Pinpoint the cell where the given text exists, returning its (X, Y) midpoint coordinate. 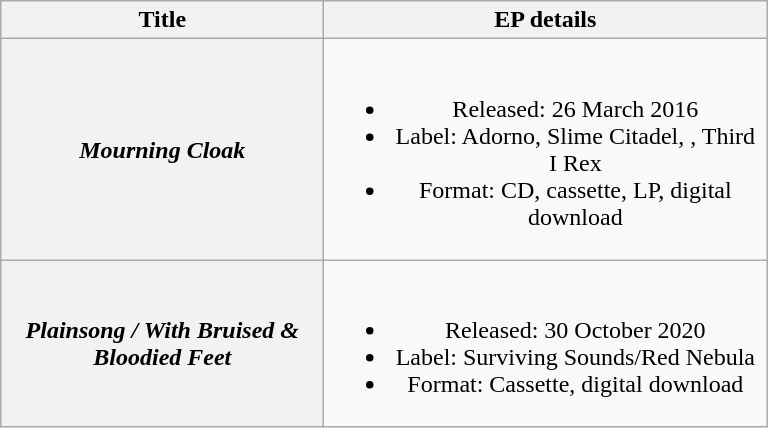
Released: 30 October 2020Label: Surviving Sounds/Red NebulaFormat: Cassette, digital download (546, 344)
Title (162, 20)
Mourning Cloak (162, 150)
EP details (546, 20)
Plainsong / With Bruised & Bloodied Feet (162, 344)
Released: 26 March 2016Label: Adorno, Slime Citadel, , Third I RexFormat: CD, cassette, LP, digital download (546, 150)
